From the cell containing the given text, extract its center point as (x, y) coordinate. 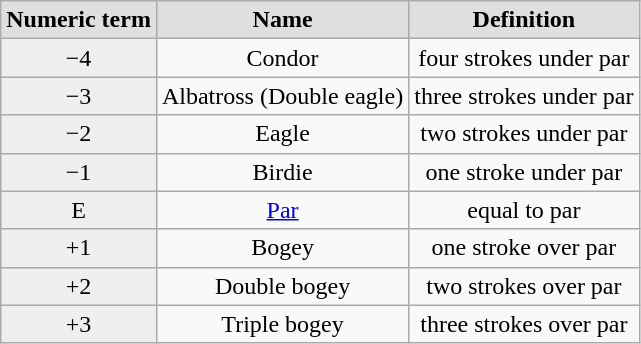
two strokes over par (524, 286)
+1 (79, 248)
three strokes under par (524, 96)
Eagle (282, 134)
Triple bogey (282, 324)
two strokes under par (524, 134)
equal to par (524, 210)
four strokes under par (524, 58)
−1 (79, 172)
three strokes over par (524, 324)
Par (282, 210)
Double bogey (282, 286)
Bogey (282, 248)
−4 (79, 58)
one stroke over par (524, 248)
E (79, 210)
−3 (79, 96)
Definition (524, 20)
−2 (79, 134)
Birdie (282, 172)
Name (282, 20)
Albatross (Double eagle) (282, 96)
Numeric term (79, 20)
Condor (282, 58)
one stroke under par (524, 172)
+3 (79, 324)
+2 (79, 286)
